Determine the [x, y] coordinate at the center of the cell enclosing the given text.  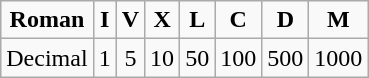
Roman [47, 20]
I [104, 20]
1000 [338, 58]
X [162, 20]
5 [130, 58]
1 [104, 58]
50 [198, 58]
V [130, 20]
100 [238, 58]
C [238, 20]
10 [162, 58]
M [338, 20]
500 [286, 58]
Decimal [47, 58]
D [286, 20]
L [198, 20]
